Find where the given text appears and provide that cell's center as (X, Y) coordinate. 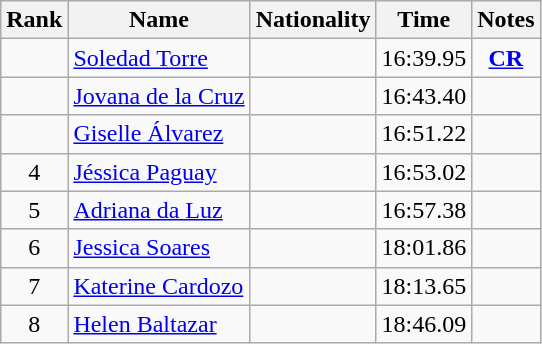
16:57.38 (424, 210)
Helen Baltazar (159, 324)
Nationality (313, 20)
Katerine Cardozo (159, 286)
Jéssica Paguay (159, 172)
Rank (34, 20)
16:39.95 (424, 58)
18:01.86 (424, 248)
4 (34, 172)
Giselle Álvarez (159, 134)
Jessica Soares (159, 248)
7 (34, 286)
Notes (506, 20)
8 (34, 324)
18:13.65 (424, 286)
Name (159, 20)
Adriana da Luz (159, 210)
16:43.40 (424, 96)
16:51.22 (424, 134)
6 (34, 248)
Jovana de la Cruz (159, 96)
CR (506, 58)
18:46.09 (424, 324)
Soledad Torre (159, 58)
Time (424, 20)
5 (34, 210)
16:53.02 (424, 172)
